Pinpoint the cell where the given text exists, returning its [x, y] midpoint coordinate. 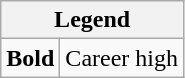
Bold [30, 58]
Career high [122, 58]
Legend [92, 20]
